Determine the (x, y) coordinate at the center of the cell enclosing the given text.  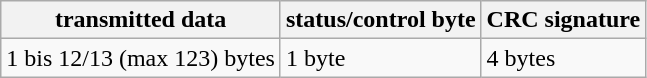
1 bis 12/13 (max 123) bytes (141, 58)
4 bytes (564, 58)
status/control byte (380, 20)
1 byte (380, 58)
transmitted data (141, 20)
CRC signature (564, 20)
